Detect which cell encompasses the target text, then output its (x, y) center coordinate. 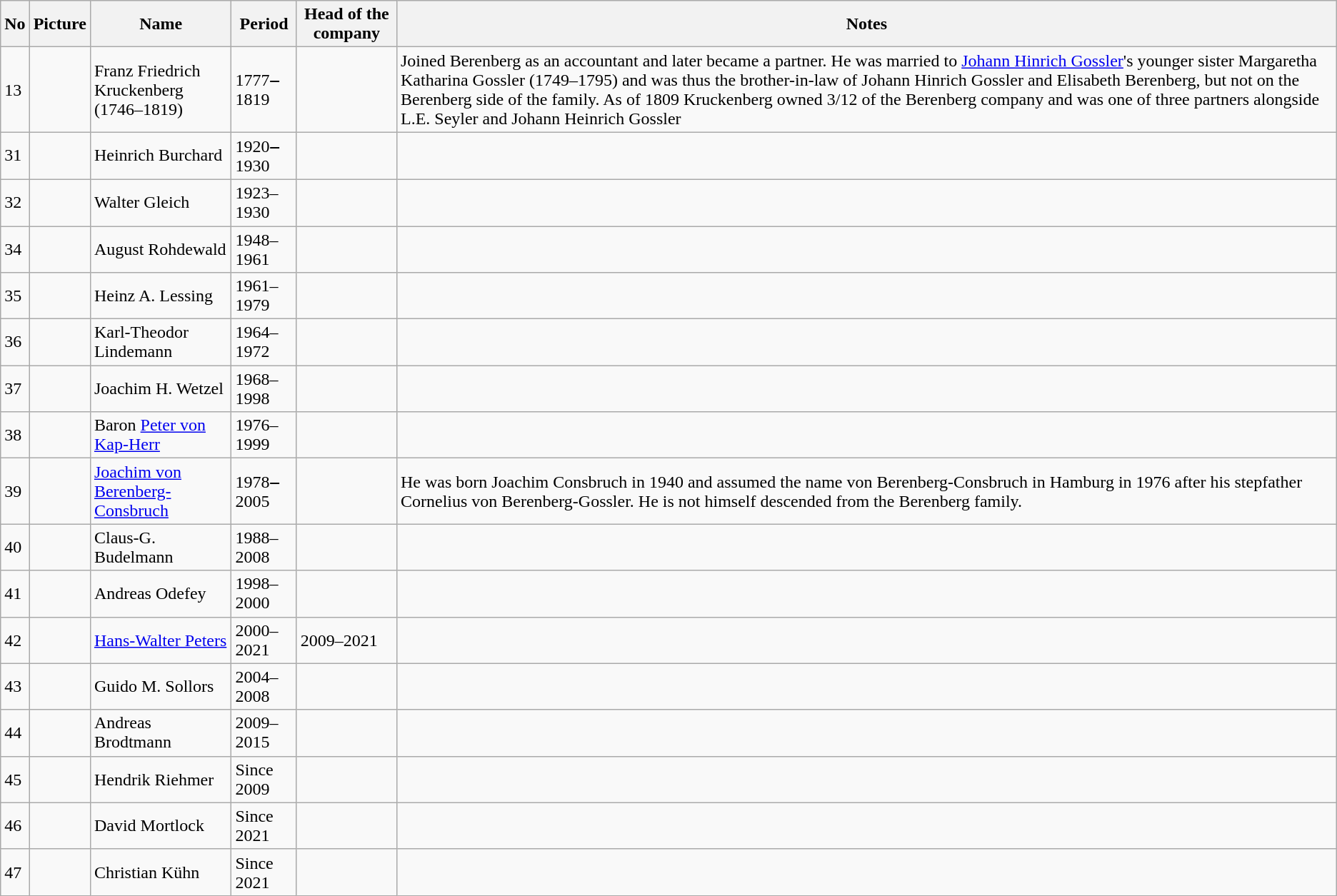
Notes (866, 24)
47 (15, 872)
Andreas Odefey (160, 594)
31 (15, 156)
Joachim H. Wetzel (160, 388)
Hendrik Riehmer (160, 780)
41 (15, 594)
Heinz A. Lessing (160, 296)
1998–2000 (264, 594)
Walter Gleich (160, 203)
1923–1930 (264, 203)
Period (264, 24)
Hans-Walter Peters (160, 640)
2009–2015 (264, 733)
Guido M. Sollors (160, 687)
36 (15, 343)
Baron Peter von Kap-Herr (160, 436)
40 (15, 547)
Franz Friedrich Kruckenberg(1746–1819) (160, 90)
43 (15, 687)
1988–2008 (264, 547)
1978‒2005 (264, 491)
2009–2021 (346, 640)
42 (15, 640)
1976–1999 (264, 436)
Karl-Theodor Lindemann (160, 343)
Andreas Brodtmann (160, 733)
Name (160, 24)
37 (15, 388)
32 (15, 203)
No (15, 24)
1777‒1819 (264, 90)
1964–1972 (264, 343)
Head of the company (346, 24)
2000–2021 (264, 640)
34 (15, 248)
2004–2008 (264, 687)
David Mortlock (160, 825)
Picture (60, 24)
1948–1961 (264, 248)
45 (15, 780)
Heinrich Burchard (160, 156)
Claus-G. Budelmann (160, 547)
1961–1979 (264, 296)
August Rohdewald (160, 248)
46 (15, 825)
38 (15, 436)
44 (15, 733)
Joachim von Berenberg-Consbruch (160, 491)
Christian Kühn (160, 872)
35 (15, 296)
Since 2009 (264, 780)
1968–1998 (264, 388)
13 (15, 90)
39 (15, 491)
1920‒1930 (264, 156)
